Return [X, Y] of the center of cell containing provided text 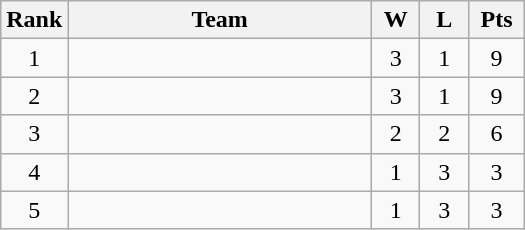
6 [497, 134]
5 [34, 210]
Team [220, 20]
W [396, 20]
Rank [34, 20]
4 [34, 172]
Pts [497, 20]
L [444, 20]
